Determine the (X, Y) coordinate at the center of the cell enclosing the given text.  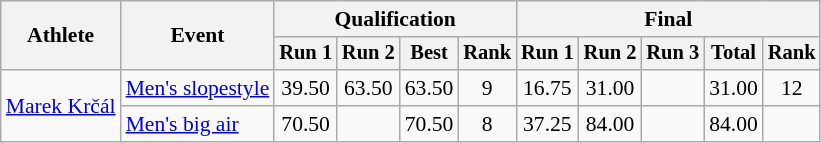
Marek Krčál (61, 106)
9 (487, 88)
Event (198, 36)
12 (792, 88)
8 (487, 124)
Total (734, 54)
Best (430, 54)
Athlete (61, 36)
Final (668, 19)
16.75 (548, 88)
Qualification (395, 19)
Run 3 (672, 54)
39.50 (306, 88)
Men's big air (198, 124)
37.25 (548, 124)
Men's slopestyle (198, 88)
